Locate the cell with the specified text and output its (X, Y) center coordinate. 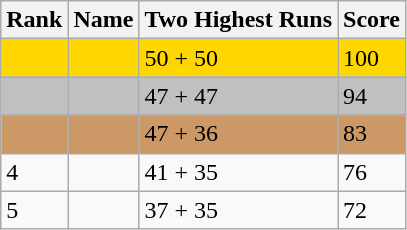
72 (372, 210)
4 (34, 172)
Name (104, 20)
50 + 50 (238, 58)
37 + 35 (238, 210)
47 + 36 (238, 134)
Rank (34, 20)
Score (372, 20)
41 + 35 (238, 172)
47 + 47 (238, 96)
94 (372, 96)
83 (372, 134)
76 (372, 172)
Two Highest Runs (238, 20)
100 (372, 58)
5 (34, 210)
